Detect which cell encompasses the target text, then output its (x, y) center coordinate. 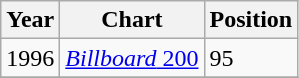
1996 (30, 58)
Year (30, 20)
Billboard 200 (132, 58)
95 (251, 58)
Position (251, 20)
Chart (132, 20)
